Provide the (x, y) coordinate of the cell's center where the given text is located.  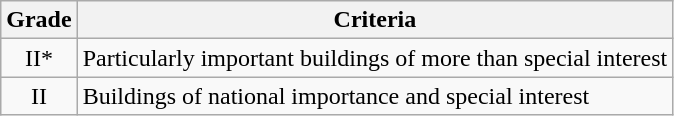
Grade (39, 20)
Criteria (375, 20)
Buildings of national importance and special interest (375, 96)
II* (39, 58)
II (39, 96)
Particularly important buildings of more than special interest (375, 58)
